Find where the given text appears and provide that cell's center as [x, y] coordinate. 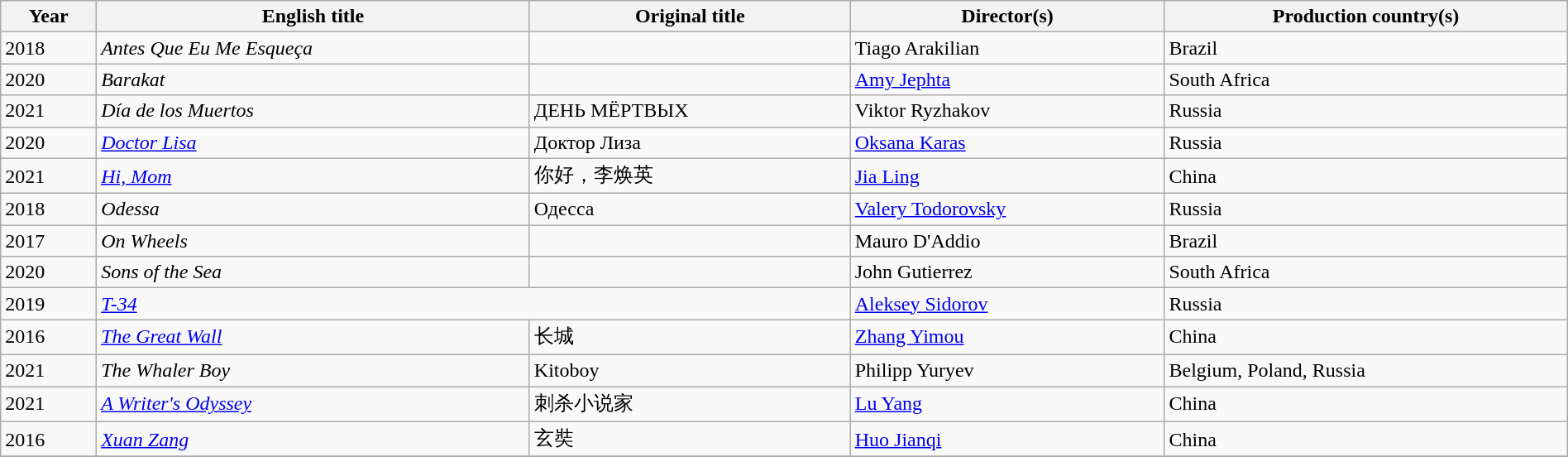
Día de los Muertos [313, 111]
2019 [49, 304]
The Great Wall [313, 338]
Viktor Ryzhakov [1007, 111]
Barakat [313, 79]
On Wheels [313, 241]
John Gutierrez [1007, 272]
玄奘 [690, 439]
The Whaler Boy [313, 370]
Odessa [313, 209]
2017 [49, 241]
Philipp Yuryev [1007, 370]
Director(s) [1007, 17]
Одесса [690, 209]
Production country(s) [1366, 17]
Valery Todorovsky [1007, 209]
Jia Ling [1007, 176]
Oksana Karas [1007, 142]
English title [313, 17]
长城 [690, 338]
Mauro D'Addio [1007, 241]
Kitoboy [690, 370]
T-34 [474, 304]
Xuan Zang [313, 439]
Huo Jianqi [1007, 439]
Antes Que Eu Me Esqueça [313, 48]
Lu Yang [1007, 404]
Zhang Yimou [1007, 338]
Doctor Lisa [313, 142]
Belgium, Poland, Russia [1366, 370]
Tiago Arakilian [1007, 48]
Hi, Mom [313, 176]
Sons of the Sea [313, 272]
Year [49, 17]
Доктор Лиза [690, 142]
ДЕНЬ МЁРТВЫХ [690, 111]
Aleksey Sidorov [1007, 304]
Amy Jephta [1007, 79]
你好，李焕英 [690, 176]
A Writer's Odyssey [313, 404]
刺杀小说家 [690, 404]
Original title [690, 17]
